From the cell containing the given text, extract its center point as (X, Y) coordinate. 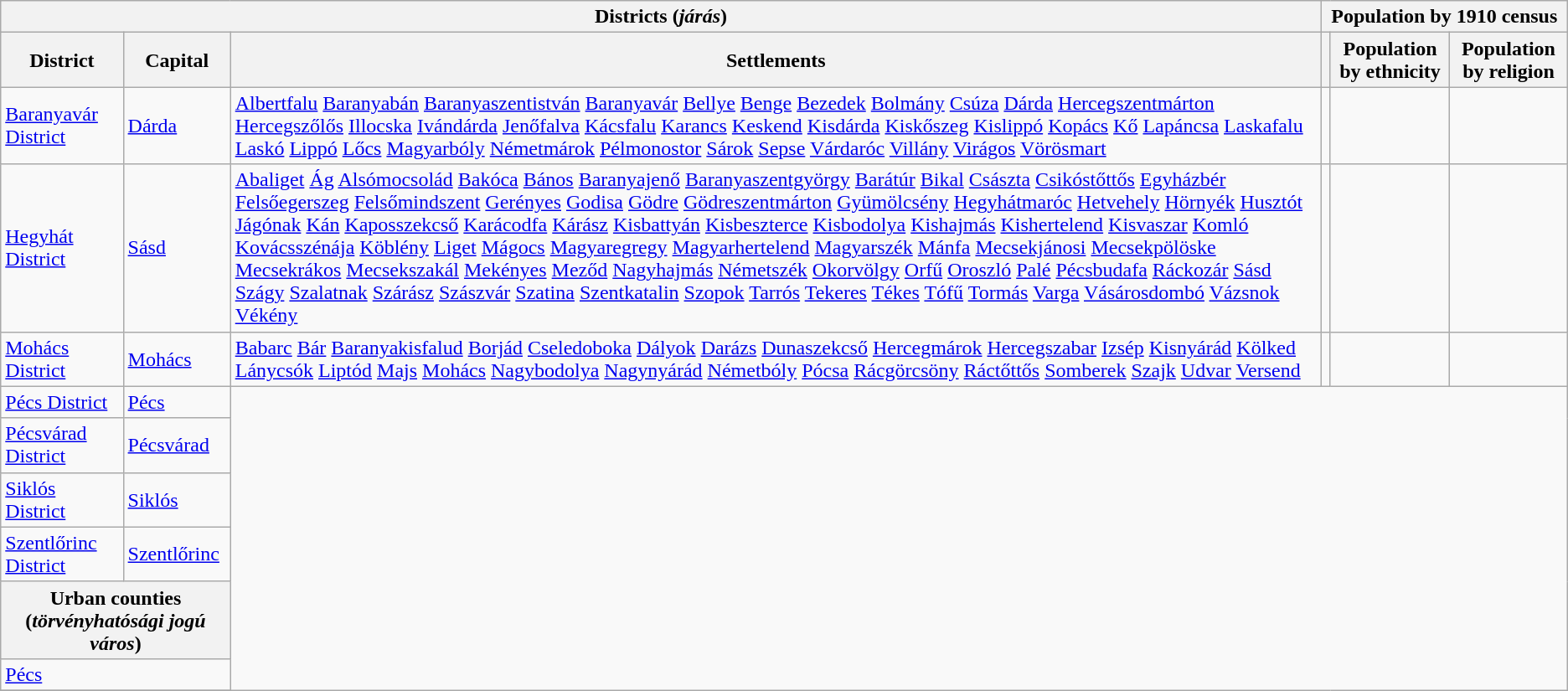
Mohács District (62, 358)
Districts (járás) (662, 17)
Szentlőrinc District (62, 554)
Mohács (177, 358)
Population by ethnicity (1390, 60)
Pécsvárad (177, 446)
Baranyavár District (62, 126)
Siklós District (62, 499)
Siklós (177, 499)
Pécs District (62, 402)
Pécsvárad District (62, 446)
Sásd (177, 248)
District (62, 60)
Hegyhát District (62, 248)
Population by 1910 census (1444, 17)
Capital (177, 60)
Settlements (776, 60)
Szentlőrinc (177, 554)
Population by religion (1509, 60)
Dárda (177, 126)
Urban counties (törvényhatósági jogú város) (116, 620)
